For the text-containing cell, return its midpoint in [x, y] coordinate format. 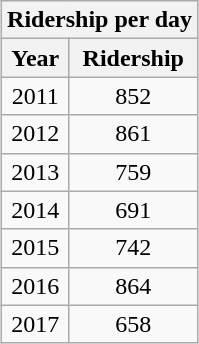
759 [134, 172]
Ridership per day [100, 20]
2013 [36, 172]
Year [36, 58]
2017 [36, 324]
2012 [36, 134]
2016 [36, 286]
852 [134, 96]
864 [134, 286]
2011 [36, 96]
2015 [36, 248]
658 [134, 324]
691 [134, 210]
861 [134, 134]
Ridership [134, 58]
2014 [36, 210]
742 [134, 248]
